Scan for the cell matching the given text and deliver its [x, y] coordinate at center. 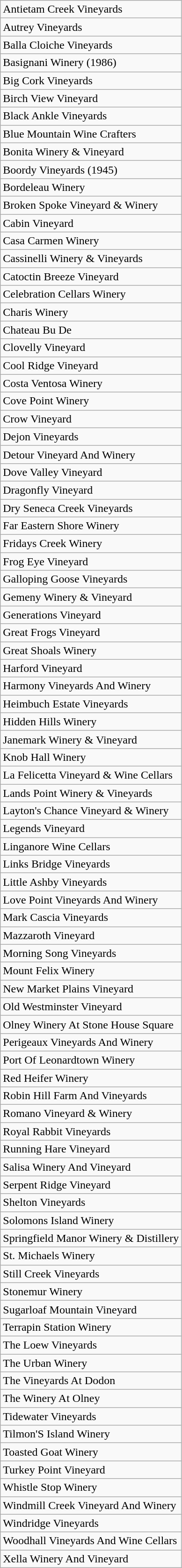
Casa Carmen Winery [91, 241]
Charis Winery [91, 312]
Autrey Vineyards [91, 27]
Cassinelli Winery & Vineyards [91, 259]
Morning Song Vineyards [91, 953]
Dove Valley Vineyard [91, 472]
Springfield Manor Winery & Distillery [91, 1238]
Running Hare Vineyard [91, 1149]
Bordeleau Winery [91, 187]
Serpent Ridge Vineyard [91, 1185]
Red Heifer Winery [91, 1078]
Perigeaux Vineyards And Winery [91, 1042]
Dry Seneca Creek Vineyards [91, 508]
Links Bridge Vineyards [91, 864]
Cove Point Winery [91, 401]
St. Michaels Winery [91, 1256]
The Winery At Olney [91, 1399]
Heimbuch Estate Vineyards [91, 704]
The Urban Winery [91, 1363]
Woodhall Vineyards And Wine Cellars [91, 1541]
Clovelly Vineyard [91, 348]
Harmony Vineyards And Winery [91, 686]
Catoctin Breeze Vineyard [91, 277]
Birch View Vineyard [91, 98]
Crow Vineyard [91, 419]
Celebration Cellars Winery [91, 294]
Old Westminster Vineyard [91, 1006]
Tidewater Vineyards [91, 1416]
Cabin Vineyard [91, 223]
Shelton Vineyards [91, 1203]
Broken Spoke Vineyard & Winery [91, 205]
Knob Hall Winery [91, 757]
Olney Winery At Stone House Square [91, 1024]
Mark Cascia Vineyards [91, 918]
Gemeny Winery & Vineyard [91, 597]
Linganore Wine Cellars [91, 846]
Whistle Stop Winery [91, 1488]
Chateau Bu De [91, 330]
Galloping Goose Vineyards [91, 579]
Fridays Creek Winery [91, 544]
La Felicetta Vineyard & Wine Cellars [91, 775]
Romano Vineyard & Winery [91, 1114]
Stonemur Winery [91, 1291]
Generations Vineyard [91, 615]
The Vineyards At Dodon [91, 1381]
Big Cork Vineyards [91, 80]
Cool Ridge Vineyard [91, 365]
Hidden Hills Winery [91, 722]
Harford Vineyard [91, 668]
New Market Plains Vineyard [91, 989]
Love Point Vineyards And Winery [91, 900]
Antietam Creek Vineyards [91, 9]
Bonita Winery & Vineyard [91, 152]
Dejon Vineyards [91, 437]
Mazzaroth Vineyard [91, 935]
Great Shoals Winery [91, 650]
Layton's Chance Vineyard & Winery [91, 811]
Great Frogs Vineyard [91, 633]
The Loew Vineyards [91, 1345]
Port Of Leonardtown Winery [91, 1060]
Little Ashby Vineyards [91, 882]
Black Ankle Vineyards [91, 116]
Far Eastern Shore Winery [91, 526]
Turkey Point Vineyard [91, 1470]
Frog Eye Vineyard [91, 562]
Legends Vineyard [91, 829]
Costa Ventosa Winery [91, 383]
Toasted Goat Winery [91, 1452]
Janemark Winery & Vineyard [91, 739]
Windridge Vineyards [91, 1523]
Royal Rabbit Vineyards [91, 1131]
Xella Winery And Vineyard [91, 1559]
Boordy Vineyards (1945) [91, 169]
Balla Cloiche Vineyards [91, 45]
Solomons Island Winery [91, 1220]
Robin Hill Farm And Vineyards [91, 1096]
Terrapin Station Winery [91, 1327]
Blue Mountain Wine Crafters [91, 134]
Salisa Winery And Vineyard [91, 1167]
Basignani Winery (1986) [91, 63]
Dragonfly Vineyard [91, 490]
Still Creek Vineyards [91, 1274]
Windmill Creek Vineyard And Winery [91, 1505]
Tilmon'S Island Winery [91, 1434]
Lands Point Winery & Vineyards [91, 793]
Sugarloaf Mountain Vineyard [91, 1309]
Mount Felix Winery [91, 971]
Detour Vineyard And Winery [91, 454]
